Scan for the cell matching the given text and deliver its [X, Y] coordinate at center. 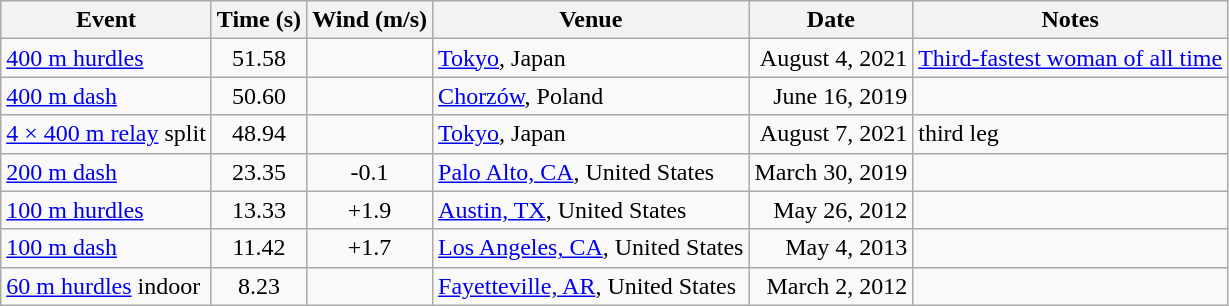
Los Angeles, CA, United States [591, 248]
60 m hurdles indoor [106, 286]
March 2, 2012 [831, 286]
200 m dash [106, 172]
August 7, 2021 [831, 134]
400 m dash [106, 96]
51.58 [258, 58]
4 × 400 m relay split [106, 134]
48.94 [258, 134]
+1.9 [370, 210]
Chorzów, Poland [591, 96]
Palo Alto, CA, United States [591, 172]
400 m hurdles [106, 58]
Venue [591, 20]
August 4, 2021 [831, 58]
June 16, 2019 [831, 96]
50.60 [258, 96]
100 m dash [106, 248]
100 m hurdles [106, 210]
-0.1 [370, 172]
23.35 [258, 172]
Third-fastest woman of all time [1070, 58]
Fayetteville, AR, United States [591, 286]
Date [831, 20]
March 30, 2019 [831, 172]
third leg [1070, 134]
Austin, TX, United States [591, 210]
Time (s) [258, 20]
8.23 [258, 286]
Wind (m/s) [370, 20]
May 26, 2012 [831, 210]
+1.7 [370, 248]
11.42 [258, 248]
Event [106, 20]
May 4, 2013 [831, 248]
13.33 [258, 210]
Notes [1070, 20]
